Provide the [X, Y] coordinate of the cell's center where the given text is located.  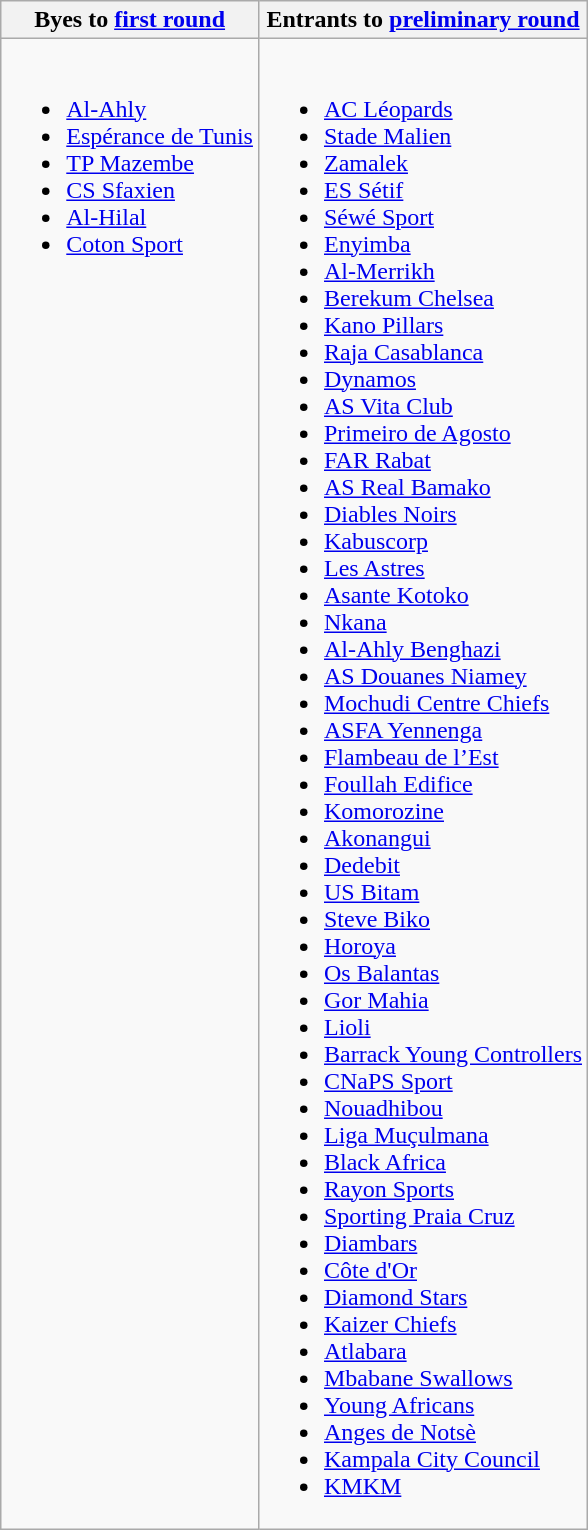
Entrants to preliminary round [422, 20]
Al-Ahly Espérance de Tunis TP Mazembe CS Sfaxien Al-Hilal Coton Sport [130, 784]
Byes to first round [130, 20]
